Scan for the cell matching the given text and deliver its (X, Y) coordinate at center. 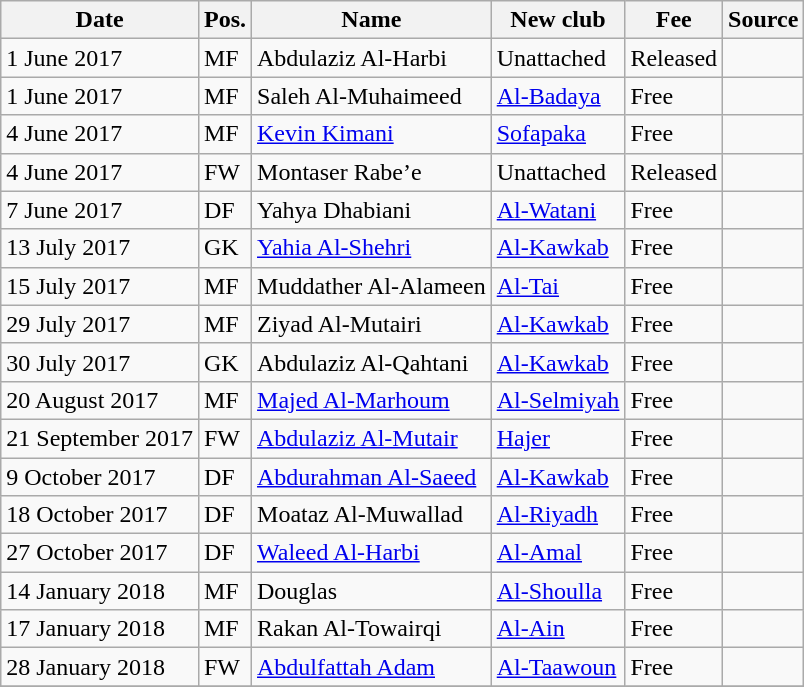
Moataz Al-Muwallad (372, 515)
Yahya Dhabiani (372, 210)
Al-Watani (558, 210)
Majed Al-Marhoum (372, 400)
Source (764, 20)
9 October 2017 (100, 477)
28 January 2018 (100, 667)
Al-Taawoun (558, 667)
Rakan Al-Towairqi (372, 629)
Name (372, 20)
Waleed Al-Harbi (372, 553)
Pos. (224, 20)
Abdulaziz Al-Qahtani (372, 362)
17 January 2018 (100, 629)
New club (558, 20)
Muddather Al-Alameen (372, 286)
Al-Shoulla (558, 591)
15 July 2017 (100, 286)
Abdulaziz Al-Harbi (372, 58)
Al-Tai (558, 286)
30 July 2017 (100, 362)
Kevin Kimani (372, 134)
Hajer (558, 438)
Al-Selmiyah (558, 400)
20 August 2017 (100, 400)
18 October 2017 (100, 515)
27 October 2017 (100, 553)
Date (100, 20)
7 June 2017 (100, 210)
29 July 2017 (100, 324)
13 July 2017 (100, 248)
Montaser Rabe’e (372, 172)
21 September 2017 (100, 438)
Abdulaziz Al-Mutair (372, 438)
Saleh Al-Muhaimeed (372, 96)
Al-Ain (558, 629)
Sofapaka (558, 134)
Al-Riyadh (558, 515)
Abdulfattah Adam (372, 667)
Abdurahman Al-Saeed (372, 477)
14 January 2018 (100, 591)
Ziyad Al-Mutairi (372, 324)
Douglas (372, 591)
Yahia Al-Shehri (372, 248)
Al-Badaya (558, 96)
Fee (674, 20)
Al-Amal (558, 553)
